Return the [x, y] coordinate for the center point of the cell that contains the specified text.  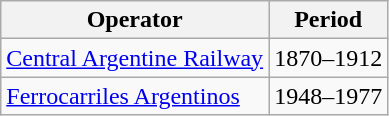
Central Argentine Railway [135, 58]
Operator [135, 20]
1870–1912 [328, 58]
Ferrocarriles Argentinos [135, 96]
1948–1977 [328, 96]
Period [328, 20]
